Locate the cell with the specified text and output its (x, y) center coordinate. 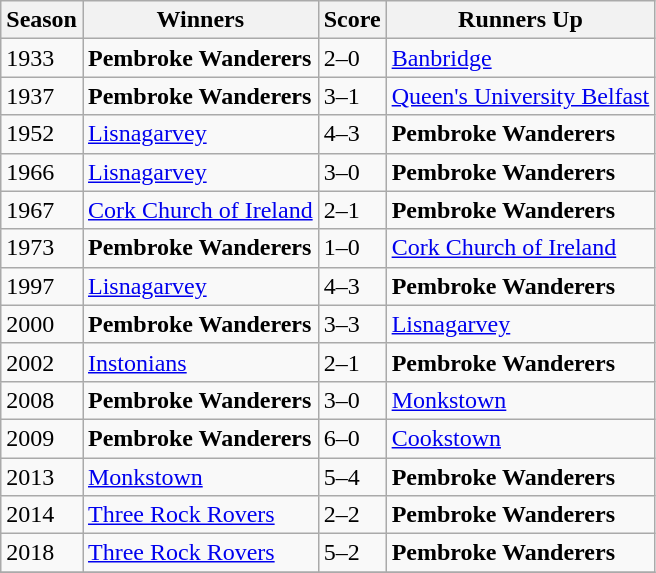
5–2 (352, 553)
Season (42, 20)
2–0 (352, 58)
Banbridge (520, 58)
2002 (42, 362)
2009 (42, 438)
2008 (42, 400)
2014 (42, 515)
2–2 (352, 515)
1966 (42, 172)
2018 (42, 553)
1952 (42, 134)
5–4 (352, 477)
Cookstown (520, 438)
Winners (200, 20)
1967 (42, 210)
1933 (42, 58)
2013 (42, 477)
Runners Up (520, 20)
1997 (42, 286)
Queen's University Belfast (520, 96)
6–0 (352, 438)
Instonians (200, 362)
1–0 (352, 248)
3–3 (352, 324)
Score (352, 20)
1937 (42, 96)
3–1 (352, 96)
2000 (42, 324)
1973 (42, 248)
